Extract the (x, y) coordinate from the center of the cell holding the provided text.  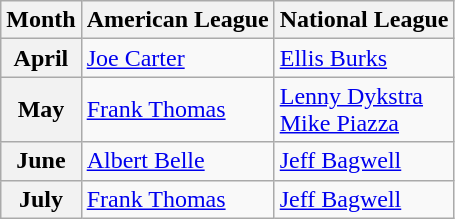
Month (41, 20)
National League (364, 20)
Ellis Burks (364, 58)
American League (178, 20)
May (41, 110)
Albert Belle (178, 161)
Joe Carter (178, 58)
July (41, 199)
June (41, 161)
April (41, 58)
Lenny DykstraMike Piazza (364, 110)
